Scan for the cell matching the given text and deliver its [X, Y] coordinate at center. 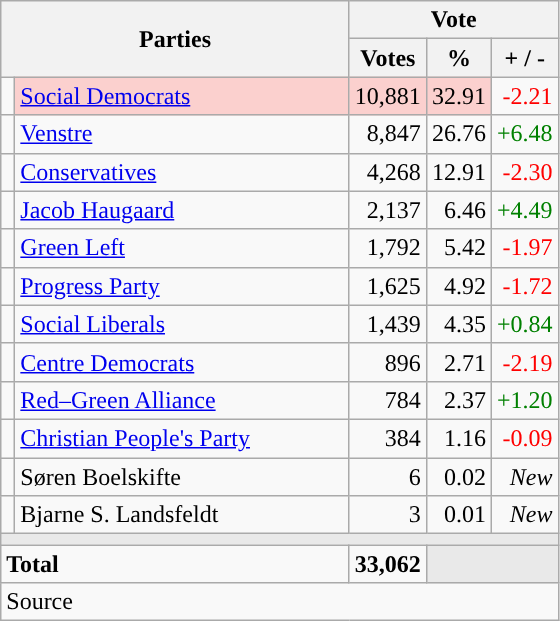
Jacob Haugaard [182, 210]
2,137 [388, 210]
Total [176, 564]
-0.09 [524, 438]
Green Left [182, 248]
-1.97 [524, 248]
Source [280, 602]
8,847 [388, 134]
1.16 [458, 438]
+0.84 [524, 324]
Conservatives [182, 172]
% [458, 58]
4.35 [458, 324]
Progress Party [182, 286]
Vote [454, 20]
10,881 [388, 96]
1,439 [388, 324]
Christian People's Party [182, 438]
6 [388, 477]
896 [388, 362]
Venstre [182, 134]
+ / - [524, 58]
5.42 [458, 248]
+6.48 [524, 134]
26.76 [458, 134]
0.01 [458, 515]
Søren Boelskifte [182, 477]
0.02 [458, 477]
Social Liberals [182, 324]
Social Democrats [182, 96]
-2.30 [524, 172]
Centre Democrats [182, 362]
4,268 [388, 172]
-1.72 [524, 286]
2.71 [458, 362]
1,792 [388, 248]
2.37 [458, 400]
33,062 [388, 564]
-2.21 [524, 96]
12.91 [458, 172]
784 [388, 400]
+4.49 [524, 210]
1,625 [388, 286]
6.46 [458, 210]
Bjarne S. Landsfeldt [182, 515]
-2.19 [524, 362]
3 [388, 515]
Parties [176, 39]
4.92 [458, 286]
384 [388, 438]
Red–Green Alliance [182, 400]
32.91 [458, 96]
Votes [388, 58]
+1.20 [524, 400]
